Return (X, Y) of the center of cell containing provided text 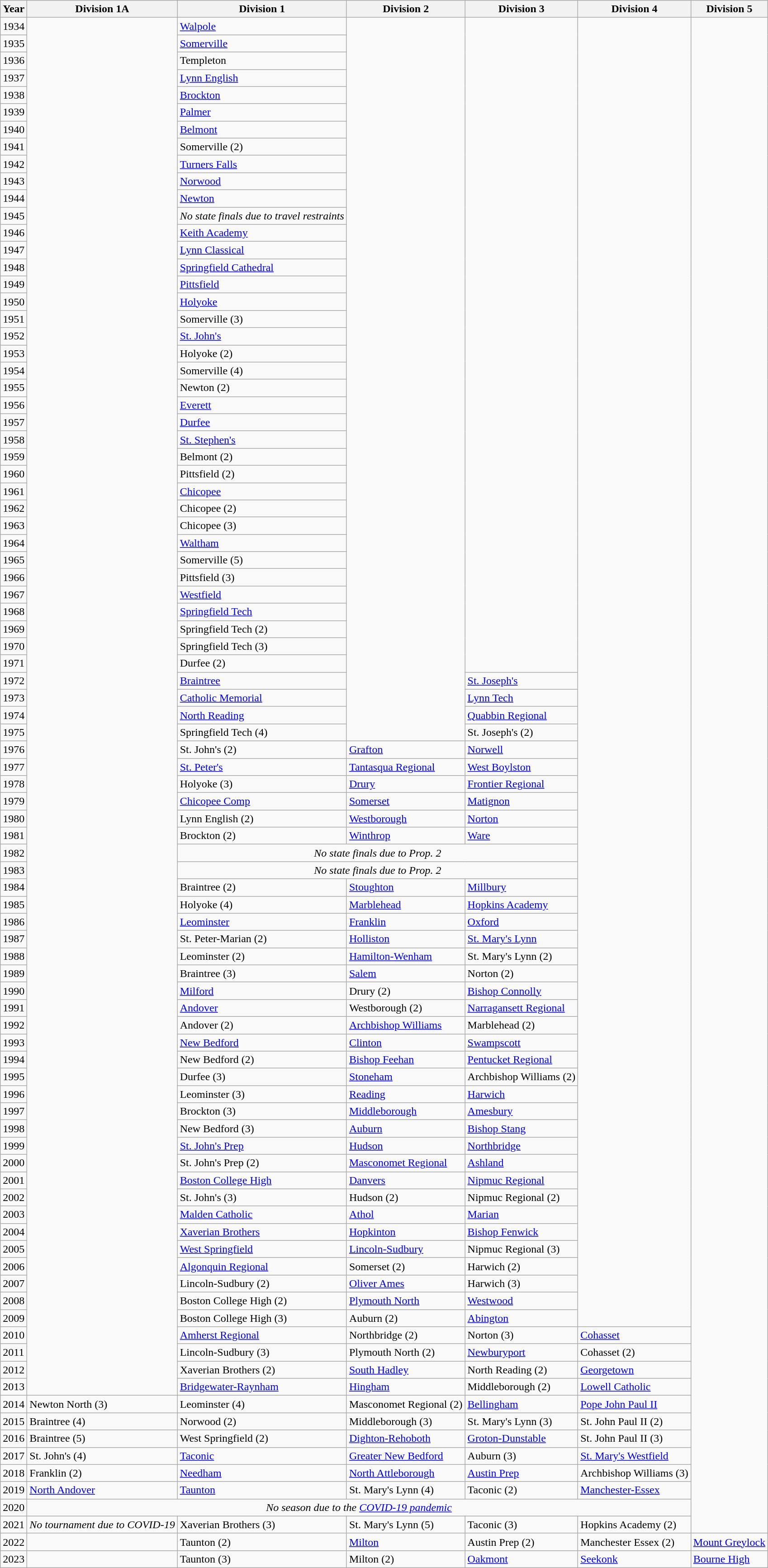
Austin Prep (521, 1473)
Algonquin Regional (262, 1266)
2013 (14, 1387)
2004 (14, 1232)
Pentucket Regional (521, 1060)
Manchester Essex (2) (635, 1542)
Masconomet Regional (406, 1163)
Athol (406, 1215)
Millbury (521, 887)
St. Mary's Westfield (635, 1456)
2001 (14, 1180)
1958 (14, 439)
Manchester-Essex (635, 1490)
1980 (14, 819)
1946 (14, 233)
St. Mary's Lynn (5) (406, 1525)
No season due to the COVID-19 pandemic (359, 1507)
1948 (14, 267)
Division 1A (102, 9)
Malden Catholic (262, 1215)
1965 (14, 560)
Drury (2) (406, 991)
Northbridge (521, 1146)
1952 (14, 336)
2005 (14, 1249)
Norton (3) (521, 1335)
1985 (14, 905)
Springfield Cathedral (262, 267)
Braintree (3) (262, 973)
1963 (14, 526)
Hingham (406, 1387)
1986 (14, 922)
Leominster (2) (262, 956)
Andover (2) (262, 1025)
Norton (2) (521, 973)
Chicopee (262, 491)
Braintree (5) (102, 1439)
Leominster (3) (262, 1094)
1968 (14, 612)
Xaverian Brothers (3) (262, 1525)
1971 (14, 663)
Amherst Regional (262, 1335)
1937 (14, 78)
Holyoke (3) (262, 784)
2021 (14, 1525)
1953 (14, 353)
Archbishop Williams (2) (521, 1077)
Georgetown (635, 1370)
Taunton (262, 1490)
Somerville (4) (262, 371)
St. Peter-Marian (2) (262, 939)
Oliver Ames (406, 1283)
1938 (14, 95)
1935 (14, 43)
Lowell Catholic (635, 1387)
North Reading (262, 715)
Hopkins Academy (521, 905)
1994 (14, 1060)
Springfield Tech (262, 612)
2011 (14, 1353)
Somerville (3) (262, 319)
Reading (406, 1094)
Milford (262, 991)
Brockton (262, 95)
Bridgewater-Raynham (262, 1387)
Harwich (2) (521, 1266)
St. John's Prep (2) (262, 1163)
1988 (14, 956)
Boston College High (2) (262, 1301)
Year (14, 9)
Braintree (262, 681)
Templeton (262, 61)
1939 (14, 112)
1975 (14, 732)
Division 5 (729, 9)
Danvers (406, 1180)
Dighton-Rehoboth (406, 1439)
Pope John Paul II (635, 1404)
Nipmuc Regional (2) (521, 1197)
Braintree (4) (102, 1421)
Ware (521, 836)
Holyoke (4) (262, 905)
Belmont (2) (262, 457)
Newton (262, 198)
West Springfield (262, 1249)
Bellingham (521, 1404)
1936 (14, 61)
1978 (14, 784)
Lincoln-Sudbury (2) (262, 1283)
St. Joseph's (521, 681)
Somerville (5) (262, 560)
1973 (14, 698)
Plymouth North (2) (406, 1353)
North Attleborough (406, 1473)
1934 (14, 26)
Ashland (521, 1163)
Cohasset (635, 1335)
2007 (14, 1283)
1964 (14, 543)
Taconic (2) (521, 1490)
Grafton (406, 749)
Holyoke (2) (262, 353)
Middleborough (406, 1111)
Bishop Connolly (521, 991)
2023 (14, 1559)
Springfield Tech (3) (262, 646)
Stoneham (406, 1077)
Clinton (406, 1042)
Holliston (406, 939)
Salem (406, 973)
Matignon (521, 801)
Somerset (2) (406, 1266)
Oakmont (521, 1559)
Walpole (262, 26)
Durfee (262, 422)
Taunton (3) (262, 1559)
Keith Academy (262, 233)
1950 (14, 302)
Everett (262, 405)
1969 (14, 629)
Catholic Memorial (262, 698)
Westborough (2) (406, 1008)
2006 (14, 1266)
Braintree (2) (262, 887)
Norwell (521, 749)
Nipmuc Regional (3) (521, 1249)
1976 (14, 749)
Hamilton-Wenham (406, 956)
Newburyport (521, 1353)
Waltham (262, 543)
1990 (14, 991)
Stoughton (406, 887)
2020 (14, 1507)
1956 (14, 405)
No state finals due to travel restraints (262, 216)
1997 (14, 1111)
St. Joseph's (2) (521, 732)
Leominster (4) (262, 1404)
Division 4 (635, 9)
Milton (2) (406, 1559)
New Bedford (2) (262, 1060)
1960 (14, 474)
Boston College High (3) (262, 1318)
Milton (406, 1542)
Auburn (2) (406, 1318)
Hopkinton (406, 1232)
Needham (262, 1473)
Xaverian Brothers (262, 1232)
Lynn English (2) (262, 819)
1940 (14, 129)
2008 (14, 1301)
Narragansett Regional (521, 1008)
2022 (14, 1542)
Norton (521, 819)
Xaverian Brothers (2) (262, 1370)
Oxford (521, 922)
1955 (14, 388)
Somerville (2) (262, 147)
Holyoke (262, 302)
Auburn (3) (521, 1456)
Durfee (3) (262, 1077)
Northbridge (2) (406, 1335)
1944 (14, 198)
Pittsfield (262, 285)
Westfield (262, 595)
St. Mary's Lynn (2) (521, 956)
St. Mary's Lynn (3) (521, 1421)
Austin Prep (2) (521, 1542)
2017 (14, 1456)
1977 (14, 767)
1992 (14, 1025)
Newton (2) (262, 388)
New Bedford (3) (262, 1129)
Newton North (3) (102, 1404)
2010 (14, 1335)
Groton-Dunstable (521, 1439)
Hopkins Academy (2) (635, 1525)
Hudson (2) (406, 1197)
Archbishop Williams (3) (635, 1473)
Marblehead (406, 905)
1987 (14, 939)
2002 (14, 1197)
Marian (521, 1215)
1957 (14, 422)
Durfee (2) (262, 663)
Auburn (406, 1129)
1981 (14, 836)
Bishop Stang (521, 1129)
Brockton (2) (262, 836)
St. John's (3) (262, 1197)
St. Stephen's (262, 439)
1998 (14, 1129)
1991 (14, 1008)
Mount Greylock (729, 1542)
Norwood (262, 181)
1947 (14, 250)
1970 (14, 646)
Lynn Tech (521, 698)
Abington (521, 1318)
Archbishop Williams (406, 1025)
Andover (262, 1008)
2014 (14, 1404)
Division 1 (262, 9)
2012 (14, 1370)
1983 (14, 870)
1961 (14, 491)
1966 (14, 577)
Drury (406, 784)
1996 (14, 1094)
Norwood (2) (262, 1421)
Division 2 (406, 9)
Pittsfield (2) (262, 474)
Division 3 (521, 9)
South Hadley (406, 1370)
St. John Paul II (3) (635, 1439)
Middleborough (2) (521, 1387)
Lynn Classical (262, 250)
Plymouth North (406, 1301)
Lynn English (262, 78)
Harwich (521, 1094)
1982 (14, 853)
Springfield Tech (2) (262, 629)
1984 (14, 887)
Belmont (262, 129)
Lincoln-Sudbury (406, 1249)
St. John's (4) (102, 1456)
1942 (14, 164)
1995 (14, 1077)
Bishop Feehan (406, 1060)
1967 (14, 595)
1951 (14, 319)
Masconomet Regional (2) (406, 1404)
Cohasset (2) (635, 1353)
Taconic (3) (521, 1525)
Frontier Regional (521, 784)
St. John's (262, 336)
Greater New Bedford (406, 1456)
2015 (14, 1421)
Chicopee Comp (262, 801)
1959 (14, 457)
2016 (14, 1439)
Harwich (3) (521, 1283)
Boston College High (262, 1180)
2009 (14, 1318)
West Springfield (2) (262, 1439)
1993 (14, 1042)
2000 (14, 1163)
St. Mary's Lynn (4) (406, 1490)
St. Mary's Lynn (521, 939)
Taunton (2) (262, 1542)
Somerville (262, 43)
Turners Falls (262, 164)
Leominster (262, 922)
Bourne High (729, 1559)
Chicopee (2) (262, 509)
Somerset (406, 801)
1941 (14, 147)
Franklin (2) (102, 1473)
St. John Paul II (2) (635, 1421)
2019 (14, 1490)
1945 (14, 216)
Taconic (262, 1456)
North Andover (102, 1490)
No tournament due to COVID-19 (102, 1525)
Tantasqua Regional (406, 767)
1989 (14, 973)
Westwood (521, 1301)
1974 (14, 715)
Swampscott (521, 1042)
1949 (14, 285)
2003 (14, 1215)
West Boylston (521, 767)
Winthrop (406, 836)
Middleborough (3) (406, 1421)
Bishop Fenwick (521, 1232)
1979 (14, 801)
Westborough (406, 819)
St. John's Prep (262, 1146)
1962 (14, 509)
New Bedford (262, 1042)
St. Peter's (262, 767)
Springfield Tech (4) (262, 732)
1943 (14, 181)
Nipmuc Regional (521, 1180)
Lincoln-Sudbury (3) (262, 1353)
Seekonk (635, 1559)
1999 (14, 1146)
1972 (14, 681)
Hudson (406, 1146)
Marblehead (2) (521, 1025)
Franklin (406, 922)
1954 (14, 371)
Chicopee (3) (262, 526)
Pittsfield (3) (262, 577)
2018 (14, 1473)
St. John's (2) (262, 749)
Quabbin Regional (521, 715)
Brockton (3) (262, 1111)
Palmer (262, 112)
North Reading (2) (521, 1370)
Amesbury (521, 1111)
